Find where the given text appears and provide that cell's center as [X, Y] coordinate. 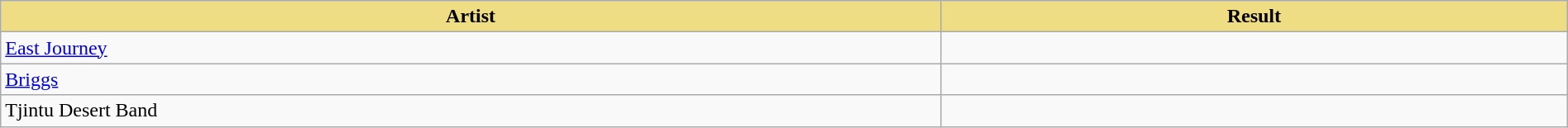
Artist [471, 17]
Briggs [471, 79]
Result [1254, 17]
Tjintu Desert Band [471, 111]
East Journey [471, 48]
